Capture the cell that displays the provided text and extract its (x, y) central coordinate. 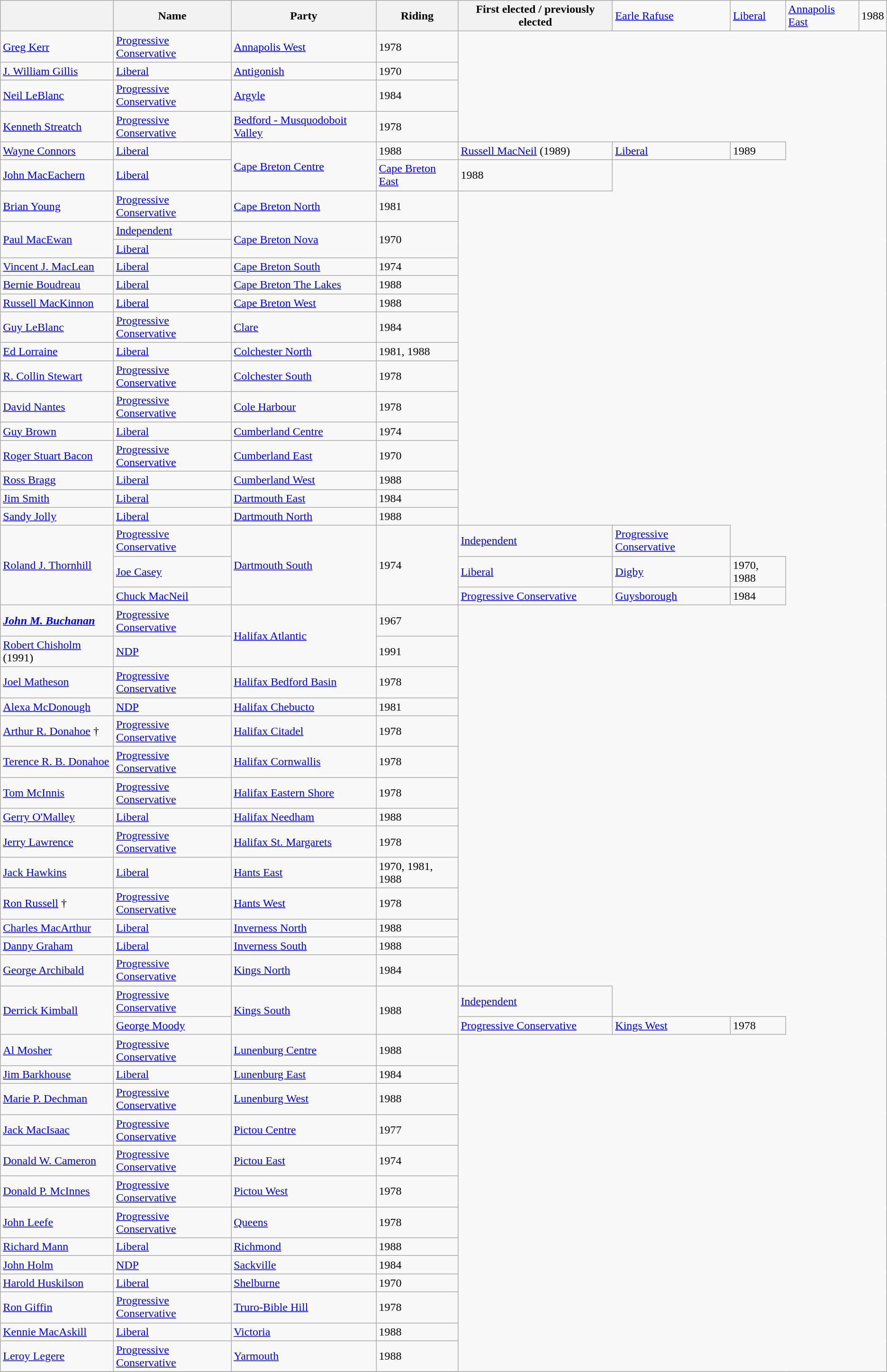
Guy LeBlanc (57, 327)
Cumberland West (304, 480)
Halifax St. Margarets (304, 842)
Terence R. B. Donahoe (57, 762)
Kings South (304, 1010)
1970, 1981, 1988 (417, 872)
Ron Russell † (57, 904)
Cape Breton North (304, 206)
Halifax Chebucto (304, 707)
Robert Chisholm (1991) (57, 651)
Cape Breton East (417, 175)
Gerry O'Malley (57, 817)
Harold Huskilson (57, 1283)
Halifax Bedford Basin (304, 682)
Al Mosher (57, 1050)
Dartmouth East (304, 498)
John Holm (57, 1265)
Lunenburg West (304, 1099)
Derrick Kimball (57, 1010)
1989 (758, 151)
Colchester North (304, 352)
Colchester South (304, 376)
Kings North (304, 970)
1981, 1988 (417, 352)
Donald P. McInnes (57, 1192)
Halifax Citadel (304, 731)
Antigonish (304, 71)
Paul MacEwan (57, 239)
Danny Graham (57, 946)
Kennie MacAskill (57, 1332)
Greg Kerr (57, 46)
George Moody (172, 1025)
Vincent J. MacLean (57, 266)
Clare (304, 327)
John Leefe (57, 1222)
Riding (417, 16)
Leroy Legere (57, 1356)
Charles MacArthur (57, 928)
Halifax Needham (304, 817)
Dartmouth North (304, 516)
Lunenburg East (304, 1074)
Lunenburg Centre (304, 1050)
Yarmouth (304, 1356)
Jack Hawkins (57, 872)
Jim Smith (57, 498)
Cape Breton West (304, 303)
Halifax Eastern Shore (304, 793)
1991 (417, 651)
Earle Rafuse (672, 16)
Alexa McDonough (57, 707)
Marie P. Dechman (57, 1099)
Jim Barkhouse (57, 1074)
Kenneth Streatch (57, 126)
Wayne Connors (57, 151)
Guy Brown (57, 431)
Inverness South (304, 946)
Hants West (304, 904)
Pictou West (304, 1192)
Pictou East (304, 1161)
Truro-Bible Hill (304, 1308)
Sandy Jolly (57, 516)
Cape Breton South (304, 266)
John MacEachern (57, 175)
Halifax Atlantic (304, 636)
Dartmouth South (304, 565)
Joe Casey (172, 572)
Argyle (304, 96)
Cape Breton Nova (304, 239)
Name (172, 16)
Annapolis West (304, 46)
Party (304, 16)
Hants East (304, 872)
George Archibald (57, 970)
R. Collin Stewart (57, 376)
Jack MacIsaac (57, 1129)
Pictou Centre (304, 1129)
Guysborough (672, 596)
Donald W. Cameron (57, 1161)
Bernie Boudreau (57, 284)
Russell MacKinnon (57, 303)
Cumberland East (304, 456)
Ed Lorraine (57, 352)
Kings West (672, 1025)
Arthur R. Donahoe † (57, 731)
Chuck MacNeil (172, 596)
Tom McInnis (57, 793)
Shelburne (304, 1283)
Roger Stuart Bacon (57, 456)
Ross Bragg (57, 480)
Victoria (304, 1332)
Ron Giffin (57, 1308)
Digby (672, 572)
1970, 1988 (758, 572)
Bedford - Musquodoboit Valley (304, 126)
Joel Matheson (57, 682)
Russell MacNeil (1989) (535, 151)
Cape Breton Centre (304, 166)
Sackville (304, 1265)
Brian Young (57, 206)
Neil LeBlanc (57, 96)
Cumberland Centre (304, 431)
David Nantes (57, 407)
Roland J. Thornhill (57, 565)
Richmond (304, 1247)
1967 (417, 620)
Richard Mann (57, 1247)
Cape Breton The Lakes (304, 284)
Annapolis East (822, 16)
J. William Gillis (57, 71)
Queens (304, 1222)
Halifax Cornwallis (304, 762)
First elected / previously elected (535, 16)
1977 (417, 1129)
Inverness North (304, 928)
John M. Buchanan (57, 620)
Jerry Lawrence (57, 842)
Cole Harbour (304, 407)
